Find where the given text appears and provide that cell's center as (X, Y) coordinate. 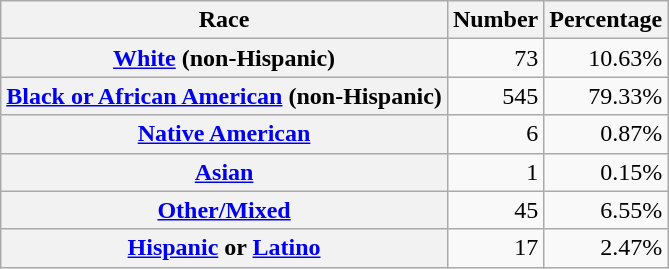
79.33% (606, 96)
17 (495, 248)
1 (495, 172)
545 (495, 96)
45 (495, 210)
Asian (224, 172)
73 (495, 58)
10.63% (606, 58)
White (non-Hispanic) (224, 58)
0.87% (606, 134)
Native American (224, 134)
Black or African American (non-Hispanic) (224, 96)
6.55% (606, 210)
Percentage (606, 20)
2.47% (606, 248)
6 (495, 134)
Other/Mixed (224, 210)
Number (495, 20)
0.15% (606, 172)
Race (224, 20)
Hispanic or Latino (224, 248)
